From the cell containing the given text, extract its center point as (x, y) coordinate. 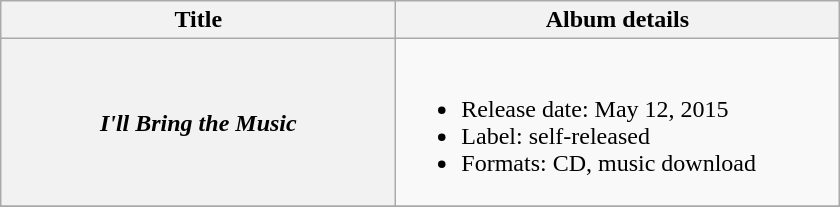
Title (198, 20)
I'll Bring the Music (198, 122)
Release date: May 12, 2015Label: self-releasedFormats: CD, music download (618, 122)
Album details (618, 20)
